Search for the cell housing the specified text and yield its (x, y) center coordinate. 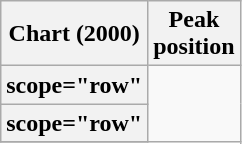
Chart (2000) (74, 34)
Peakposition (194, 34)
